Determine the (x, y) coordinate at the center of the cell enclosing the given text.  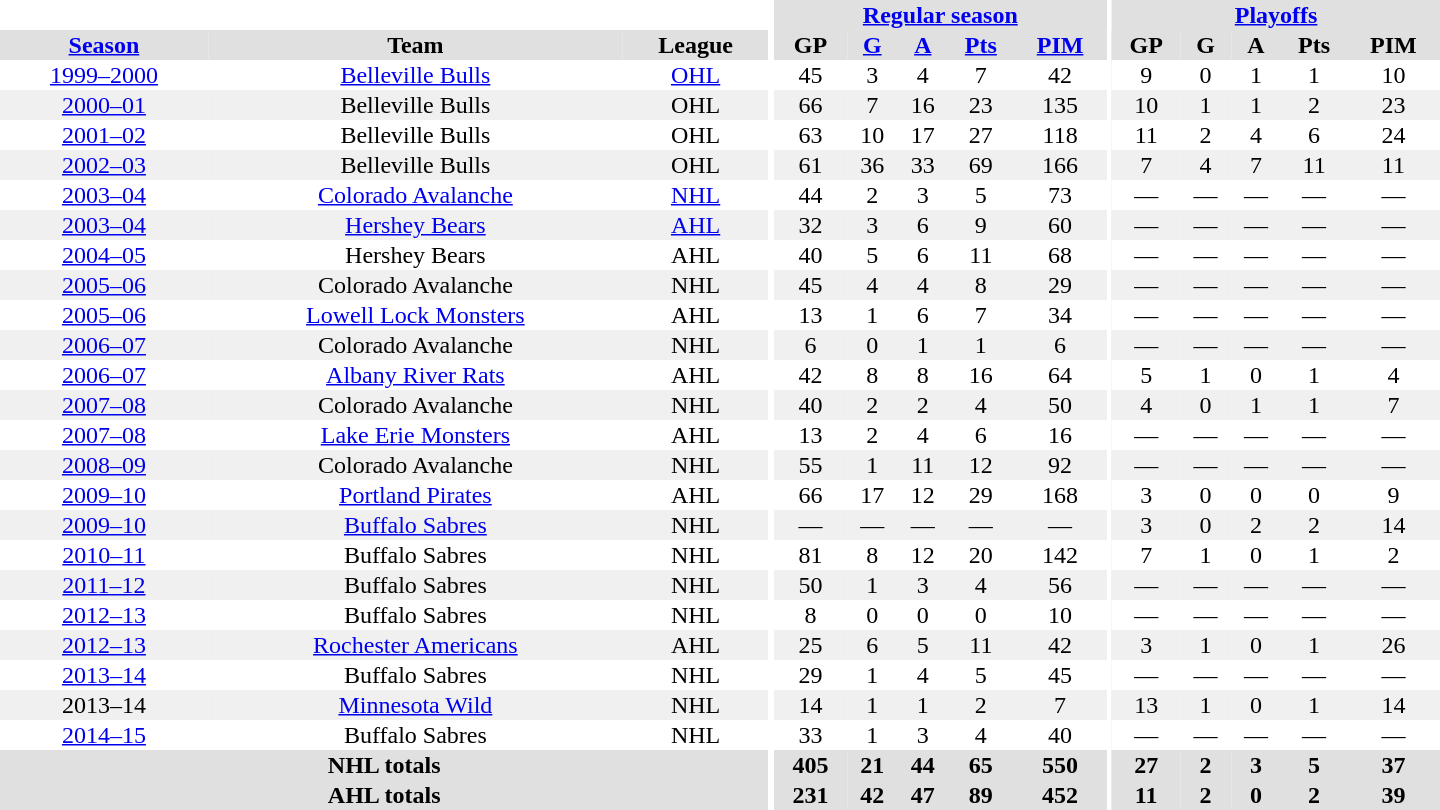
55 (810, 465)
73 (1060, 195)
36 (872, 165)
34 (1060, 315)
2004–05 (104, 255)
56 (1060, 585)
135 (1060, 105)
Lowell Lock Monsters (416, 315)
1999–2000 (104, 75)
166 (1060, 165)
League (696, 45)
405 (810, 765)
Regular season (940, 15)
AHL totals (384, 795)
39 (1394, 795)
Rochester Americans (416, 645)
81 (810, 555)
47 (924, 795)
231 (810, 795)
25 (810, 645)
2001–02 (104, 135)
60 (1060, 225)
63 (810, 135)
NHL totals (384, 765)
118 (1060, 135)
2008–09 (104, 465)
Team (416, 45)
26 (1394, 645)
142 (1060, 555)
Lake Erie Monsters (416, 435)
64 (1060, 375)
550 (1060, 765)
65 (981, 765)
61 (810, 165)
Season (104, 45)
2011–12 (104, 585)
Albany River Rats (416, 375)
24 (1394, 135)
69 (981, 165)
68 (1060, 255)
2002–03 (104, 165)
Portland Pirates (416, 495)
Playoffs (1276, 15)
Minnesota Wild (416, 705)
32 (810, 225)
168 (1060, 495)
452 (1060, 795)
89 (981, 795)
2010–11 (104, 555)
37 (1394, 765)
21 (872, 765)
92 (1060, 465)
2000–01 (104, 105)
20 (981, 555)
2014–15 (104, 735)
